Return [X, Y] of the center of cell containing provided text 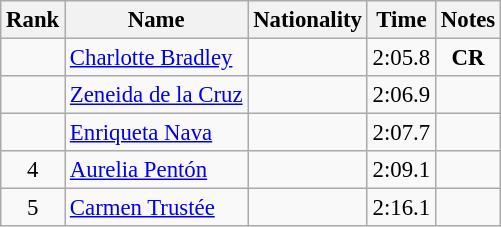
Enriqueta Nava [156, 133]
2:05.8 [401, 58]
Nationality [308, 20]
2:07.7 [401, 133]
2:09.1 [401, 170]
Aurelia Pentón [156, 170]
2:06.9 [401, 95]
Name [156, 20]
5 [33, 208]
Carmen Trustée [156, 208]
Time [401, 20]
4 [33, 170]
Rank [33, 20]
CR [468, 58]
2:16.1 [401, 208]
Zeneida de la Cruz [156, 95]
Charlotte Bradley [156, 58]
Notes [468, 20]
